Capture the cell that displays the provided text and extract its (x, y) central coordinate. 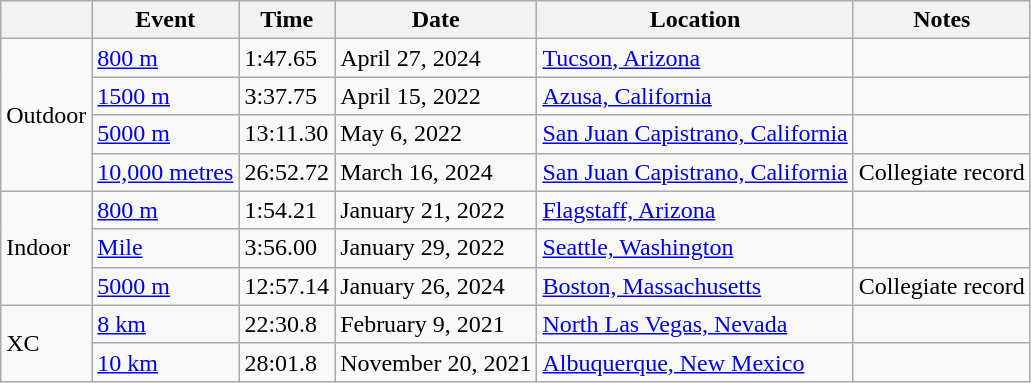
Location (695, 20)
Tucson, Arizona (695, 58)
Seattle, Washington (695, 248)
Indoor (46, 248)
Albuquerque, New Mexico (695, 362)
North Las Vegas, Nevada (695, 324)
10 km (166, 362)
8 km (166, 324)
November 20, 2021 (436, 362)
1:47.65 (287, 58)
Mile (166, 248)
3:56.00 (287, 248)
28:01.8 (287, 362)
Date (436, 20)
Event (166, 20)
12:57.14 (287, 286)
January 21, 2022 (436, 210)
January 26, 2024 (436, 286)
XC (46, 343)
April 27, 2024 (436, 58)
March 16, 2024 (436, 172)
January 29, 2022 (436, 248)
May 6, 2022 (436, 134)
1:54.21 (287, 210)
13:11.30 (287, 134)
Flagstaff, Arizona (695, 210)
Notes (942, 20)
10,000 metres (166, 172)
Azusa, California (695, 96)
April 15, 2022 (436, 96)
3:37.75 (287, 96)
Outdoor (46, 115)
22:30.8 (287, 324)
Boston, Massachusetts (695, 286)
1500 m (166, 96)
February 9, 2021 (436, 324)
26:52.72 (287, 172)
Time (287, 20)
